For the text-containing cell, return its midpoint in (x, y) coordinate format. 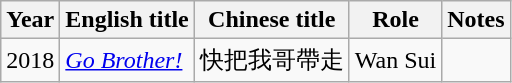
Wan Sui (395, 60)
2018 (30, 60)
Year (30, 20)
Role (395, 20)
English title (127, 20)
快把我哥帶走 (272, 60)
Notes (476, 20)
Chinese title (272, 20)
Go Brother! (127, 60)
